Output the (x, y) coordinate of the center of the cell containing the given text.  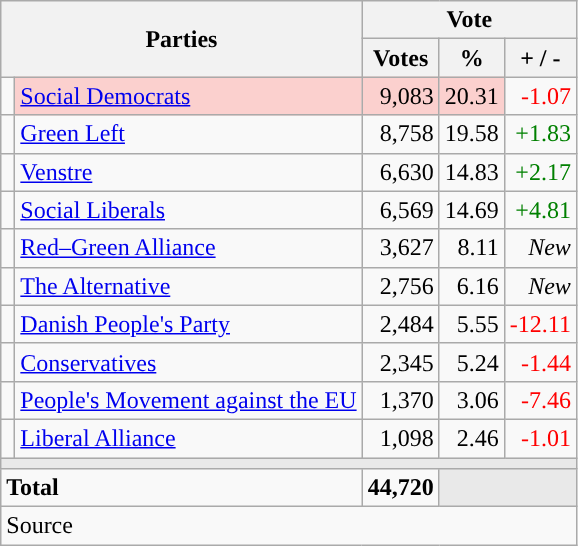
-1.44 (540, 362)
-7.46 (540, 400)
Social Liberals (188, 210)
6.16 (472, 286)
8,758 (400, 134)
14.69 (472, 210)
2.46 (472, 438)
44,720 (400, 488)
Source (289, 526)
1,098 (400, 438)
3,627 (400, 248)
9,083 (400, 96)
Parties (182, 39)
The Alternative (188, 286)
20.31 (472, 96)
Votes (400, 58)
2,345 (400, 362)
Conservatives (188, 362)
2,756 (400, 286)
Green Left (188, 134)
5.55 (472, 324)
+1.83 (540, 134)
8.11 (472, 248)
3.06 (472, 400)
Danish People's Party (188, 324)
5.24 (472, 362)
2,484 (400, 324)
Total (182, 488)
+4.81 (540, 210)
Liberal Alliance (188, 438)
+2.17 (540, 172)
Red–Green Alliance (188, 248)
1,370 (400, 400)
+ / - (540, 58)
People's Movement against the EU (188, 400)
-1.07 (540, 96)
6,569 (400, 210)
14.83 (472, 172)
Venstre (188, 172)
19.58 (472, 134)
-1.01 (540, 438)
-12.11 (540, 324)
6,630 (400, 172)
% (472, 58)
Vote (469, 20)
Social Democrats (188, 96)
